Search for the cell housing the specified text and yield its (x, y) center coordinate. 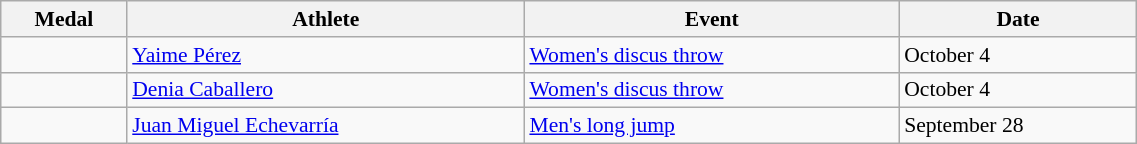
September 28 (1018, 126)
Yaime Pérez (326, 55)
Date (1018, 19)
Medal (64, 19)
Men's long jump (712, 126)
Juan Miguel Echevarría (326, 126)
Denia Caballero (326, 90)
Athlete (326, 19)
Event (712, 19)
